Search for the cell housing the specified text and yield its (X, Y) center coordinate. 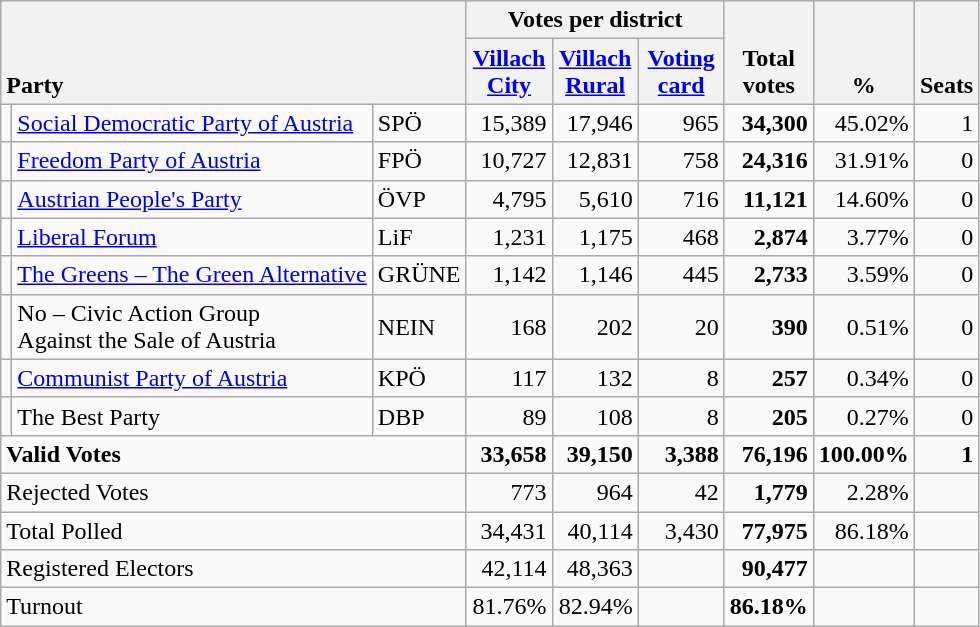
758 (681, 161)
445 (681, 275)
20 (681, 326)
Totalvotes (768, 52)
FPÖ (419, 161)
VillachRural (595, 72)
1,146 (595, 275)
33,658 (509, 454)
Votes per district (595, 20)
42,114 (509, 569)
The Greens – The Green Alternative (192, 275)
3.59% (864, 275)
10,727 (509, 161)
89 (509, 416)
14.60% (864, 199)
48,363 (595, 569)
Registered Electors (234, 569)
390 (768, 326)
4,795 (509, 199)
5,610 (595, 199)
1,231 (509, 237)
Rejected Votes (234, 492)
Turnout (234, 607)
KPÖ (419, 378)
Liberal Forum (192, 237)
Votingcard (681, 72)
Valid Votes (234, 454)
82.94% (595, 607)
ÖVP (419, 199)
1,779 (768, 492)
NEIN (419, 326)
76,196 (768, 454)
17,946 (595, 123)
90,477 (768, 569)
31.91% (864, 161)
0.34% (864, 378)
Austrian People's Party (192, 199)
168 (509, 326)
716 (681, 199)
468 (681, 237)
0.51% (864, 326)
117 (509, 378)
GRÜNE (419, 275)
45.02% (864, 123)
34,431 (509, 531)
Social Democratic Party of Austria (192, 123)
12,831 (595, 161)
81.76% (509, 607)
SPÖ (419, 123)
% (864, 52)
108 (595, 416)
Freedom Party of Austria (192, 161)
205 (768, 416)
1,175 (595, 237)
2,874 (768, 237)
773 (509, 492)
34,300 (768, 123)
257 (768, 378)
3,430 (681, 531)
1,142 (509, 275)
The Best Party (192, 416)
965 (681, 123)
42 (681, 492)
24,316 (768, 161)
15,389 (509, 123)
No – Civic Action GroupAgainst the Sale of Austria (192, 326)
Party (234, 52)
11,121 (768, 199)
Seats (946, 52)
39,150 (595, 454)
132 (595, 378)
0.27% (864, 416)
Communist Party of Austria (192, 378)
202 (595, 326)
Total Polled (234, 531)
LiF (419, 237)
3,388 (681, 454)
VillachCity (509, 72)
2,733 (768, 275)
2.28% (864, 492)
964 (595, 492)
100.00% (864, 454)
77,975 (768, 531)
3.77% (864, 237)
40,114 (595, 531)
DBP (419, 416)
